Identify which cell holds the provided text, then report its [X, Y] central coordinate. 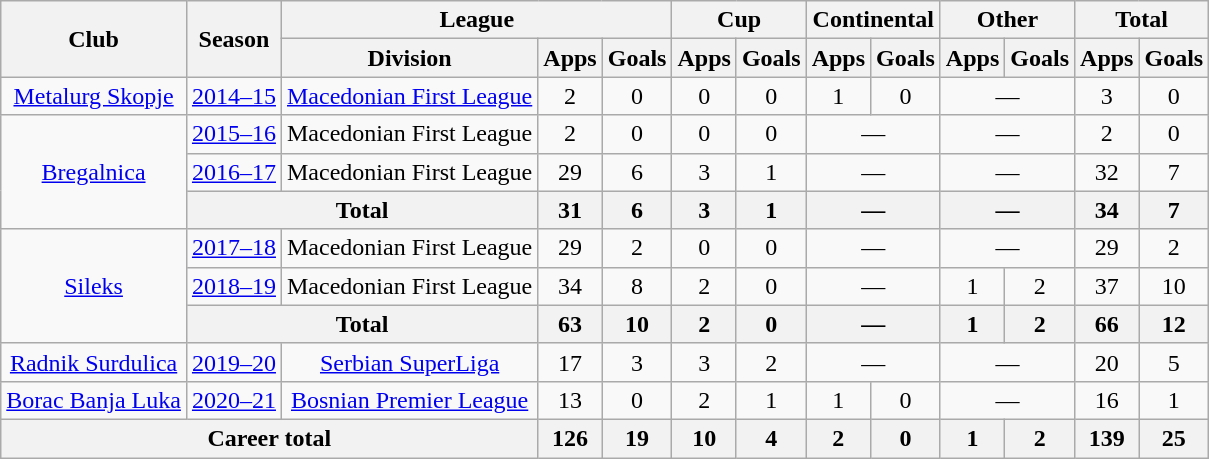
Bosnian Premier League [409, 400]
25 [1174, 438]
8 [637, 286]
12 [1174, 324]
139 [1107, 438]
13 [570, 400]
32 [1107, 172]
19 [637, 438]
2019–20 [234, 362]
126 [570, 438]
2018–19 [234, 286]
4 [771, 438]
Metalurg Skopje [94, 96]
Division [409, 58]
2015–16 [234, 134]
5 [1174, 362]
31 [570, 210]
Radnik Surdulica [94, 362]
League [476, 20]
Continental [873, 20]
2020–21 [234, 400]
2014–15 [234, 96]
20 [1107, 362]
Borac Banja Luka [94, 400]
Cup [739, 20]
Season [234, 39]
Sileks [94, 286]
2017–18 [234, 248]
16 [1107, 400]
66 [1107, 324]
63 [570, 324]
17 [570, 362]
Serbian SuperLiga [409, 362]
Club [94, 39]
2016–17 [234, 172]
Career total [270, 438]
Bregalnica [94, 172]
37 [1107, 286]
Other [1007, 20]
